Return (x, y) of the center of cell containing provided text 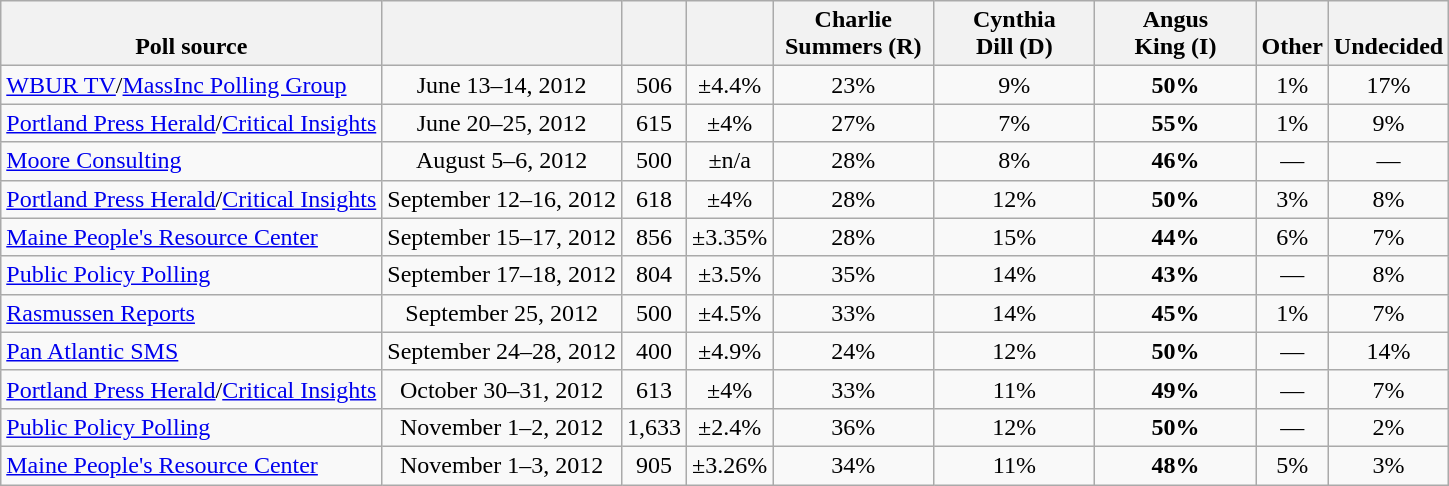
September 17–18, 2012 (502, 275)
±4.4% (730, 85)
September 25, 2012 (502, 313)
CharlieSummers (R) (854, 34)
Moore Consulting (192, 161)
24% (854, 351)
WBUR TV/MassInc Polling Group (192, 85)
June 13–14, 2012 (502, 85)
15% (1014, 237)
Poll source (192, 34)
±2.4% (730, 427)
±4.5% (730, 313)
804 (654, 275)
17% (1388, 85)
September 12–16, 2012 (502, 199)
27% (854, 123)
September 15–17, 2012 (502, 237)
43% (1176, 275)
6% (1292, 237)
±n/a (730, 161)
±3.5% (730, 275)
400 (654, 351)
23% (854, 85)
Pan Atlantic SMS (192, 351)
613 (654, 389)
35% (854, 275)
2% (1388, 427)
November 1–2, 2012 (502, 427)
48% (1176, 465)
856 (654, 237)
49% (1176, 389)
55% (1176, 123)
Undecided (1388, 34)
618 (654, 199)
Other (1292, 34)
October 30–31, 2012 (502, 389)
34% (854, 465)
±3.26% (730, 465)
45% (1176, 313)
5% (1292, 465)
September 24–28, 2012 (502, 351)
Rasmussen Reports (192, 313)
46% (1176, 161)
±4.9% (730, 351)
1,633 (654, 427)
615 (654, 123)
AngusKing (I) (1176, 34)
June 20–25, 2012 (502, 123)
44% (1176, 237)
November 1–3, 2012 (502, 465)
CynthiaDill (D) (1014, 34)
36% (854, 427)
506 (654, 85)
August 5–6, 2012 (502, 161)
±3.35% (730, 237)
905 (654, 465)
